Return [x, y] of the center of cell containing provided text 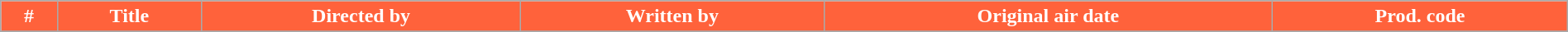
Directed by [361, 16]
Title [129, 16]
Original air date [1049, 16]
Written by [672, 16]
Prod. code [1421, 16]
# [30, 16]
